From the cell containing the given text, extract its center point as (x, y) coordinate. 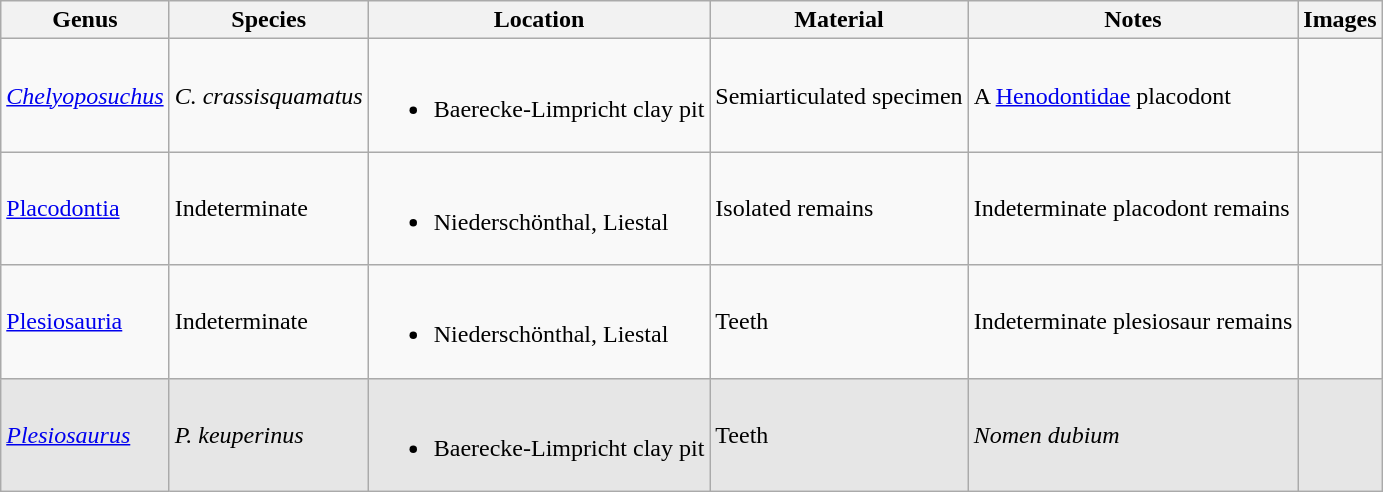
Plesiosaurus (85, 434)
Notes (1133, 20)
Isolated remains (839, 208)
Placodontia (85, 208)
C. crassisquamatus (268, 96)
Indeterminate plesiosaur remains (1133, 322)
Nomen dubium (1133, 434)
P. keuperinus (268, 434)
Material (839, 20)
Images (1340, 20)
Chelyoposuchus (85, 96)
Species (268, 20)
A Henodontidae placodont (1133, 96)
Semiarticulated specimen (839, 96)
Plesiosauria (85, 322)
Location (539, 20)
Indeterminate placodont remains (1133, 208)
Genus (85, 20)
